Identify which cell holds the provided text, then report its [X, Y] central coordinate. 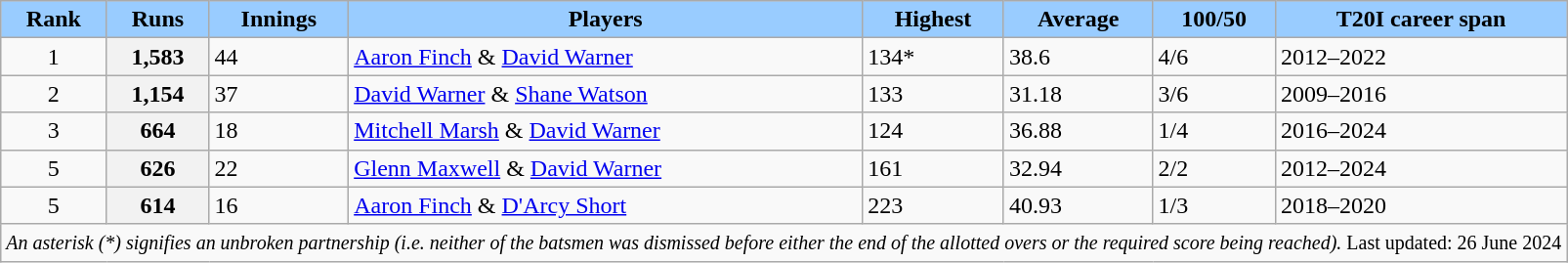
22 [279, 168]
2018–2020 [1420, 205]
Runs [158, 20]
38.6 [1079, 57]
31.18 [1079, 94]
David Warner & Shane Watson [606, 94]
2009–2016 [1420, 94]
664 [158, 131]
Rank [54, 20]
1,154 [158, 94]
2012–2022 [1420, 57]
Mitchell Marsh & David Warner [606, 131]
37 [279, 94]
Innings [279, 20]
161 [934, 168]
32.94 [1079, 168]
18 [279, 131]
223 [934, 205]
2012–2024 [1420, 168]
Glenn Maxwell & David Warner [606, 168]
3/6 [1213, 94]
Average [1079, 20]
2 [54, 94]
100/50 [1213, 20]
Aaron Finch & D'Arcy Short [606, 205]
Highest [934, 20]
3 [54, 131]
16 [279, 205]
1/3 [1213, 205]
T20I career span [1420, 20]
44 [279, 57]
1/4 [1213, 131]
626 [158, 168]
134* [934, 57]
Aaron Finch & David Warner [606, 57]
124 [934, 131]
1,583 [158, 57]
2016–2024 [1420, 131]
4/6 [1213, 57]
2/2 [1213, 168]
1 [54, 57]
614 [158, 205]
36.88 [1079, 131]
40.93 [1079, 205]
Players [606, 20]
133 [934, 94]
